Return the (x, y) coordinate for the center point of the cell that contains the specified text.  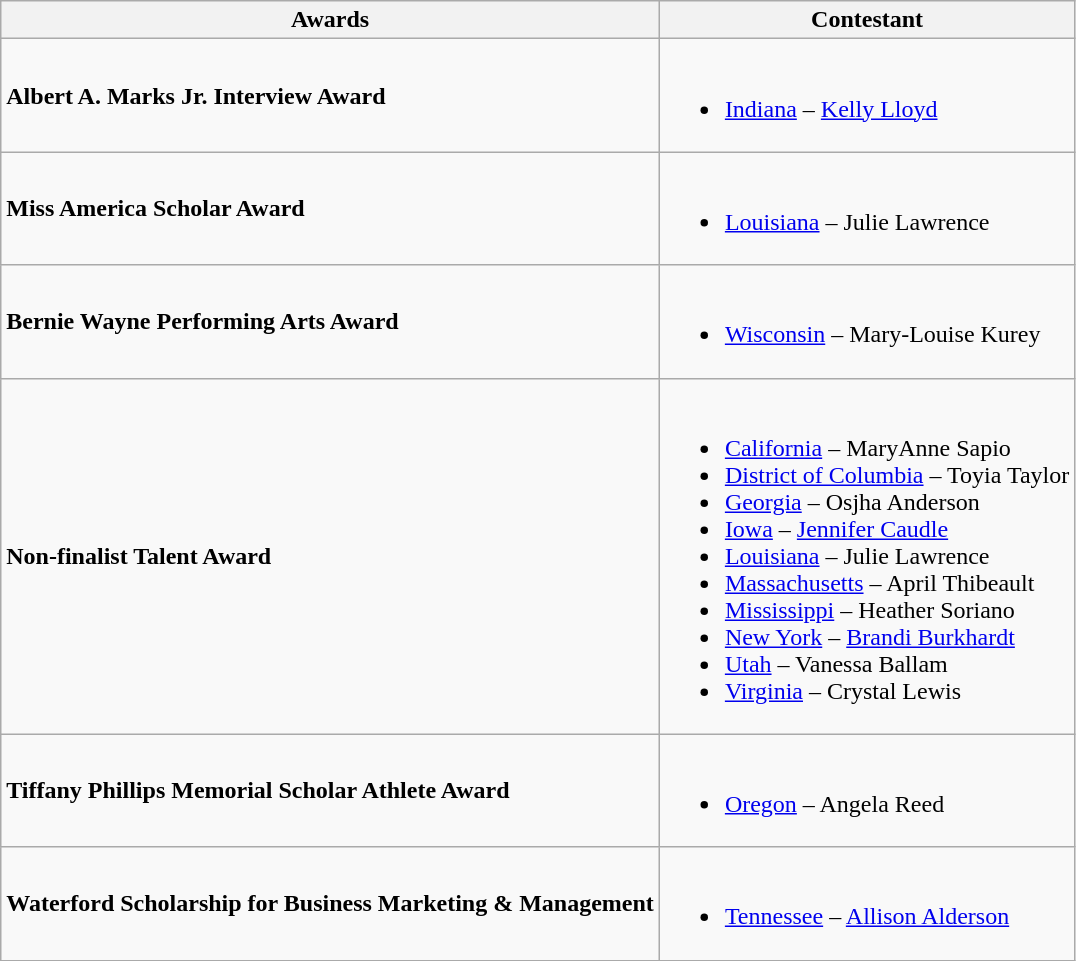
Tiffany Phillips Memorial Scholar Athlete Award (330, 790)
Awards (330, 20)
Albert A. Marks Jr. Interview Award (330, 96)
Miss America Scholar Award (330, 208)
Louisiana – Julie Lawrence (866, 208)
Oregon – Angela Reed (866, 790)
Waterford Scholarship for Business Marketing & Management (330, 904)
Bernie Wayne Performing Arts Award (330, 322)
Indiana – Kelly Lloyd (866, 96)
Contestant (866, 20)
Wisconsin – Mary-Louise Kurey (866, 322)
Non-finalist Talent Award (330, 556)
Tennessee – Allison Alderson (866, 904)
